From the cell containing the given text, extract its center point as (x, y) coordinate. 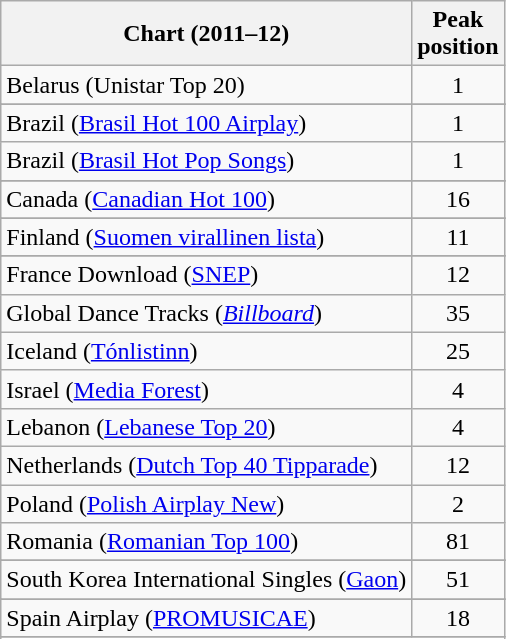
Spain Airplay (PROMUSICAE) (206, 618)
Chart (2011–12) (206, 34)
25 (458, 351)
Romania (Romanian Top 100) (206, 542)
Peakposition (458, 34)
Canada (Canadian Hot 100) (206, 199)
Israel (Media Forest) (206, 389)
Finland (Suomen virallinen lista) (206, 237)
Belarus (Unistar Top 20) (206, 85)
South Korea International Singles (Gaon) (206, 580)
Poland (Polish Airplay New) (206, 503)
Iceland (Tónlistinn) (206, 351)
35 (458, 313)
Netherlands (Dutch Top 40 Tipparade) (206, 465)
11 (458, 237)
16 (458, 199)
Brazil (Brasil Hot Pop Songs) (206, 161)
Global Dance Tracks (Billboard) (206, 313)
Brazil (Brasil Hot 100 Airplay) (206, 123)
81 (458, 542)
51 (458, 580)
Lebanon (Lebanese Top 20) (206, 427)
18 (458, 618)
France Download (SNEP) (206, 275)
2 (458, 503)
